Output the (X, Y) coordinate of the center of the cell containing the given text.  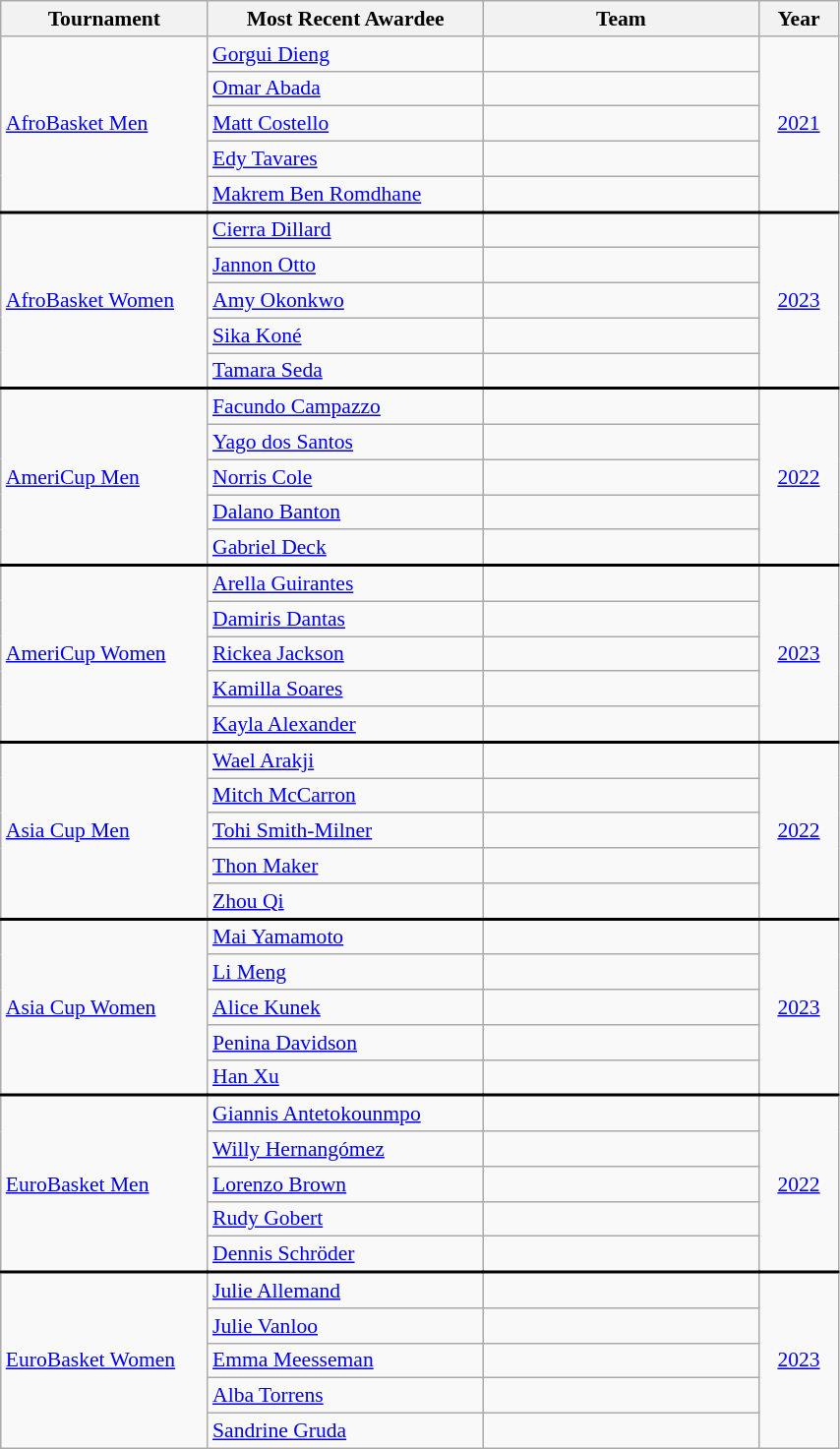
AfroBasket Women (104, 301)
Alba Torrens (345, 1396)
Arella Guirantes (345, 583)
Asia Cup Women (104, 1007)
AmeriCup Men (104, 477)
Giannis Antetokounmpo (345, 1114)
Rudy Gobert (345, 1219)
2021 (799, 124)
Team (621, 19)
Dennis Schröder (345, 1254)
Damiris Dantas (345, 619)
Han Xu (345, 1077)
Julie Vanloo (345, 1326)
EuroBasket Women (104, 1359)
Thon Maker (345, 866)
Makrem Ben Romdhane (345, 194)
Zhou Qi (345, 901)
Kayla Alexander (345, 724)
Tamara Seda (345, 371)
Sika Koné (345, 335)
Jannon Otto (345, 266)
Willy Hernangómez (345, 1149)
Facundo Campazzo (345, 406)
EuroBasket Men (104, 1184)
Norris Cole (345, 477)
Li Meng (345, 973)
Yago dos Santos (345, 443)
Sandrine Gruda (345, 1431)
Omar Abada (345, 89)
Lorenzo Brown (345, 1184)
Penina Davidson (345, 1043)
Amy Okonkwo (345, 301)
Year (799, 19)
Edy Tavares (345, 159)
Dalano Banton (345, 513)
Gabriel Deck (345, 548)
Most Recent Awardee (345, 19)
Wael Arakji (345, 760)
Julie Allemand (345, 1290)
Tohi Smith-Milner (345, 831)
Mitch McCarron (345, 796)
Mai Yamamoto (345, 936)
Matt Costello (345, 124)
AmeriCup Women (104, 654)
Kamilla Soares (345, 690)
Rickea Jackson (345, 654)
Tournament (104, 19)
Gorgui Dieng (345, 54)
Asia Cup Men (104, 831)
Cierra Dillard (345, 230)
AfroBasket Men (104, 124)
Emma Meesseman (345, 1360)
Alice Kunek (345, 1007)
